Extract the (X, Y) coordinate from the center of the cell holding the provided text.  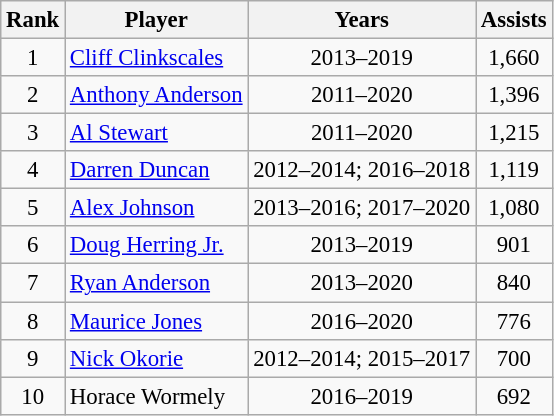
Al Stewart (156, 133)
1,119 (514, 170)
7 (33, 283)
776 (514, 321)
Doug Herring Jr. (156, 245)
1,396 (514, 95)
Alex Johnson (156, 208)
2 (33, 95)
Assists (514, 20)
Years (362, 20)
4 (33, 170)
2016–2019 (362, 396)
2013–2016; 2017–2020 (362, 208)
Nick Okorie (156, 358)
901 (514, 245)
Player (156, 20)
Horace Wormely (156, 396)
Ryan Anderson (156, 283)
6 (33, 245)
1,215 (514, 133)
10 (33, 396)
5 (33, 208)
700 (514, 358)
Anthony Anderson (156, 95)
Rank (33, 20)
8 (33, 321)
840 (514, 283)
1 (33, 58)
Darren Duncan (156, 170)
692 (514, 396)
2013–2020 (362, 283)
2016–2020 (362, 321)
1,080 (514, 208)
2012–2014; 2015–2017 (362, 358)
Maurice Jones (156, 321)
2012–2014; 2016–2018 (362, 170)
9 (33, 358)
1,660 (514, 58)
3 (33, 133)
Cliff Clinkscales (156, 58)
